Return the [X, Y] coordinate for the center point of the cell that contains the specified text.  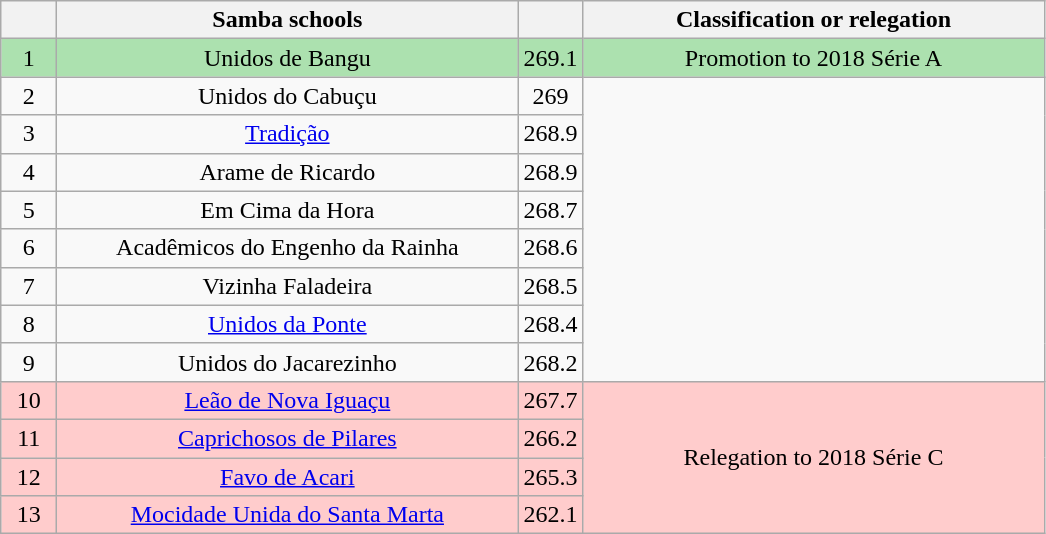
Unidos do Jacarezinho [288, 362]
12 [29, 477]
Leão de Nova Iguaçu [288, 400]
268.6 [550, 248]
Acadêmicos do Engenho da Rainha [288, 248]
Vizinha Faladeira [288, 286]
Tradição [288, 134]
Relegation to 2018 Série C [814, 457]
Classification or relegation [814, 20]
4 [29, 172]
267.7 [550, 400]
262.1 [550, 515]
Promotion to 2018 Série A [814, 58]
1 [29, 58]
Unidos do Cabuçu [288, 96]
Arame de Ricardo [288, 172]
13 [29, 515]
Unidos de Bangu [288, 58]
269 [550, 96]
266.2 [550, 438]
268.4 [550, 324]
8 [29, 324]
Caprichosos de Pilares [288, 438]
5 [29, 210]
268.7 [550, 210]
268.5 [550, 286]
6 [29, 248]
Unidos da Ponte [288, 324]
Em Cima da Hora [288, 210]
268.2 [550, 362]
Mocidade Unida do Santa Marta [288, 515]
269.1 [550, 58]
7 [29, 286]
9 [29, 362]
265.3 [550, 477]
3 [29, 134]
10 [29, 400]
11 [29, 438]
Samba schools [288, 20]
Favo de Acari [288, 477]
2 [29, 96]
